Detect which cell encompasses the target text, then output its [x, y] center coordinate. 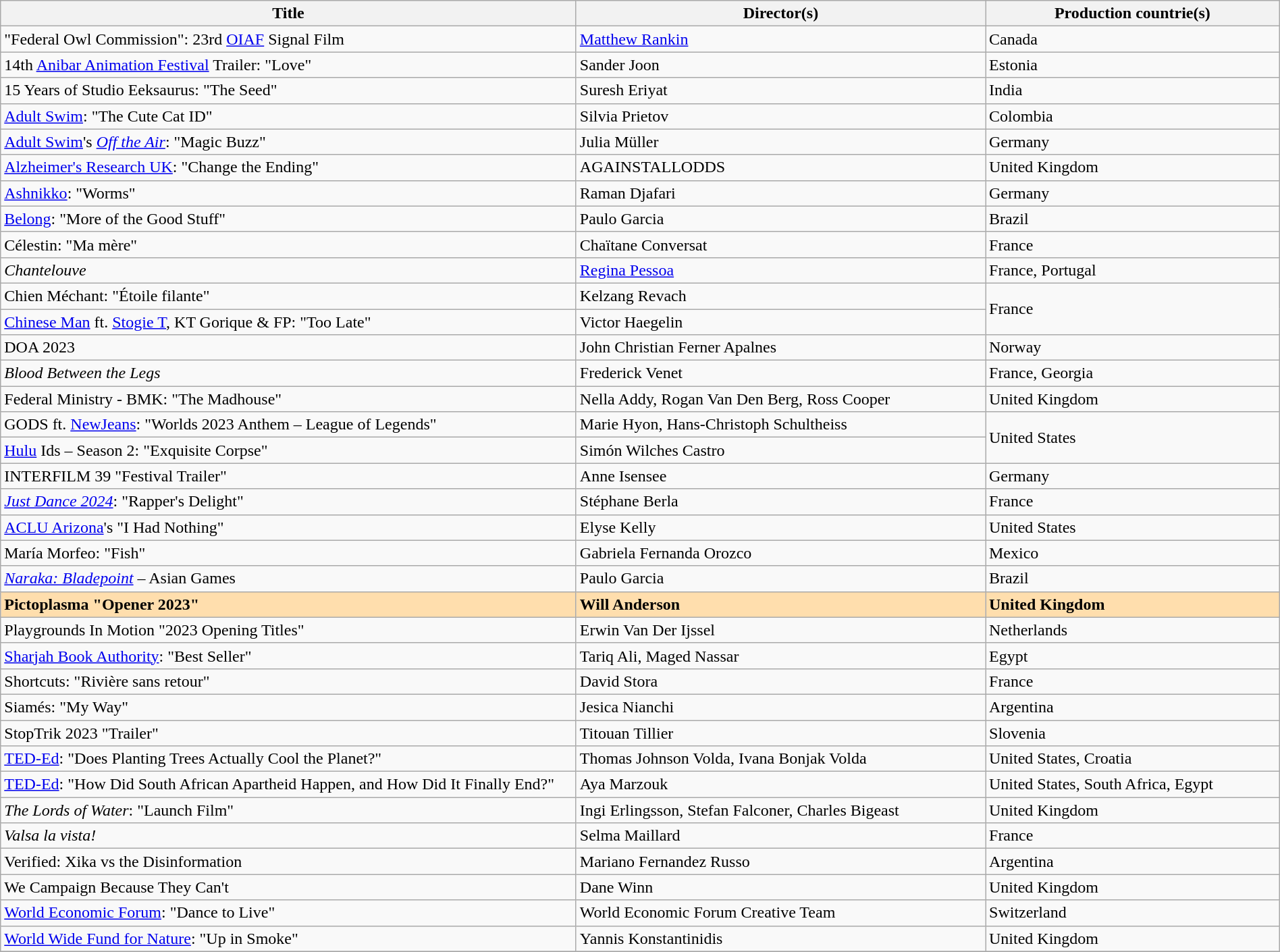
Aya Marzouk [780, 785]
Anne Isensee [780, 476]
World Economic Forum Creative Team [780, 913]
Adult Swim: "The Cute Cat ID" [289, 116]
Switzerland [1133, 913]
Thomas Johnson Volda, Ivana Bonjak Volda [780, 759]
France, Georgia [1133, 373]
We Campaign Because They Can't [289, 887]
Sander Joon [780, 65]
United States, South Africa, Egypt [1133, 785]
Mariano Fernandez Russo [780, 862]
María Morfeo: "Fish" [289, 553]
Tariq Ali, Maged Nassar [780, 656]
John Christian Ferner Apalnes [780, 348]
Blood Between the Legs [289, 373]
AGAINSTALLODDS [780, 167]
Gabriela Fernanda Orozco [780, 553]
Marie Hyon, Hans-Christoph Schultheiss [780, 425]
Selma Maillard [780, 836]
StopTrik 2023 "Trailer" [289, 733]
Regina Pessoa [780, 270]
Simón Wilches Castro [780, 450]
Raman Djafari [780, 193]
Shortcuts: "Rivière sans retour" [289, 681]
Silvia Prietov [780, 116]
Titouan Tillier [780, 733]
GODS ft. NewJeans: "Worlds 2023 Anthem – League of Legends" [289, 425]
Elyse Kelly [780, 527]
World Wide Fund for Nature: "Up in Smoke" [289, 938]
Federal Ministry - BMK: "The Madhouse" [289, 399]
Matthew Rankin [780, 39]
Victor Haegelin [780, 322]
Stéphane Berla [780, 502]
Ashnikko: "Worms" [289, 193]
15 Years of Studio Eeksaurus: "The Seed" [289, 90]
Pictoplasma "Opener 2023" [289, 604]
Canada [1133, 39]
Yannis Konstantinidis [780, 938]
Jesica Nianchi [780, 707]
Ingi Erlingsson, Stefan Falconer, Charles Bigeast [780, 810]
United States, Croatia [1133, 759]
Naraka: Bladepoint – Asian Games [289, 579]
ACLU Arizona's "I Had Nothing" [289, 527]
Production countrie(s) [1133, 14]
Netherlands [1133, 630]
Mexico [1133, 553]
Célestin: "Ma mère" [289, 244]
Just Dance 2024: "Rapper's Delight" [289, 502]
Hulu Ids – Season 2: "Exquisite Corpse" [289, 450]
Frederick Venet [780, 373]
Estonia [1133, 65]
Playgrounds In Motion "2023 Opening Titles" [289, 630]
Chinese Man ft. Stogie T, KT Gorique & FP: "Too Late" [289, 322]
Dane Winn [780, 887]
Director(s) [780, 14]
Title [289, 14]
Alzheimer's Research UK: "Change the Ending" [289, 167]
Egypt [1133, 656]
TED-Ed: "How Did South African Apartheid Happen, and How Did It Finally End?" [289, 785]
"Federal Owl Commission": 23rd OIAF Signal Film [289, 39]
Julia Müller [780, 142]
Adult Swim's Off the Air: "Magic Buzz" [289, 142]
14th Anibar Animation Festival Trailer: "Love" [289, 65]
Chien Méchant: "Étoile filante" [289, 296]
David Stora [780, 681]
India [1133, 90]
France, Portugal [1133, 270]
DOA 2023 [289, 348]
Siamés: "My Way" [289, 707]
Kelzang Revach [780, 296]
Nella Addy, Rogan Van Den Berg, Ross Cooper [780, 399]
Colombia [1133, 116]
Chaïtane Conversat [780, 244]
Sharjah Book Authority: "Best Seller" [289, 656]
INTERFILM 39 "Festival Trailer" [289, 476]
Belong: "More of the Good Stuff" [289, 219]
Erwin Van Der Ijssel [780, 630]
Suresh Eriyat [780, 90]
World Economic Forum: "Dance to Live" [289, 913]
Will Anderson [780, 604]
Slovenia [1133, 733]
Valsa la vista! [289, 836]
Norway [1133, 348]
Chantelouve [289, 270]
TED-Ed: "Does Planting Trees Actually Cool the Planet?" [289, 759]
Verified: Xika vs the Disinformation [289, 862]
The Lords of Water: "Launch Film" [289, 810]
